From the cell containing the given text, extract its center point as [x, y] coordinate. 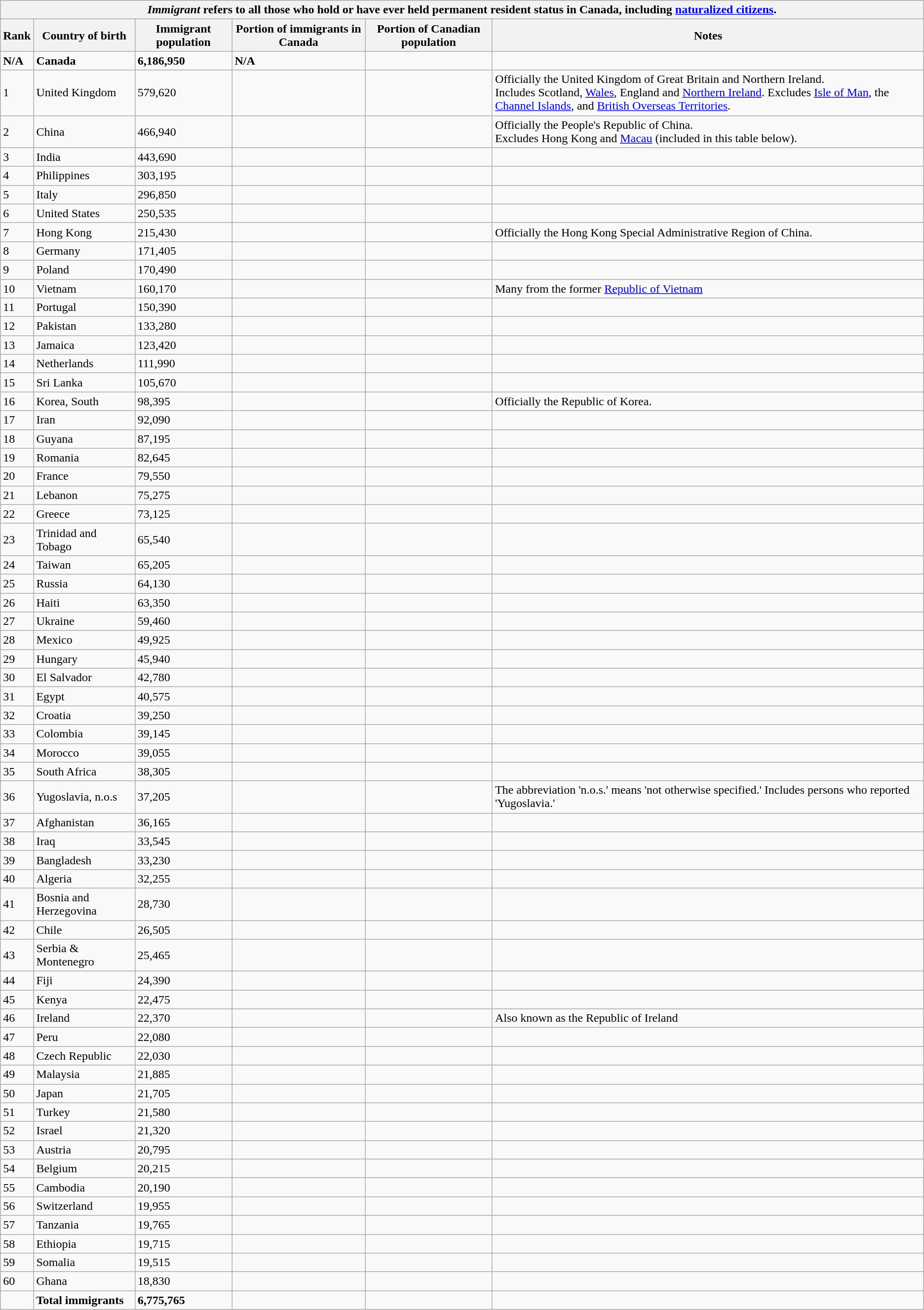
19,715 [184, 1243]
The abbreviation 'n.o.s.' means 'not otherwise specified.' Includes persons who reported 'Yugoslavia.' [708, 797]
59,460 [184, 621]
46 [17, 1018]
8 [17, 251]
Sri Lanka [84, 383]
Philippines [84, 176]
296,850 [184, 194]
Czech Republic [84, 1056]
43 [17, 956]
Officially the People's Republic of China.Excludes Hong Kong and Macau (included in this table below). [708, 131]
41 [17, 904]
49 [17, 1075]
Immigrant refers to all those who hold or have ever held permanent resident status in Canada, including naturalized citizens. [462, 10]
44 [17, 981]
36,165 [184, 822]
Serbia & Montenegro [84, 956]
30 [17, 678]
21,705 [184, 1093]
60 [17, 1281]
64,130 [184, 583]
Russia [84, 583]
443,690 [184, 157]
Greece [84, 514]
16 [17, 401]
37 [17, 822]
26 [17, 603]
21,885 [184, 1075]
Vietnam [84, 289]
Mexico [84, 640]
Portion of immigrants in Canada [299, 36]
Malaysia [84, 1075]
Egypt [84, 696]
14 [17, 364]
39 [17, 860]
55 [17, 1187]
26,505 [184, 929]
22,475 [184, 1000]
Pakistan [84, 326]
Peru [84, 1037]
Croatia [84, 715]
1 [17, 93]
Officially the Hong Kong Special Administrative Region of China. [708, 232]
Lebanon [84, 495]
4 [17, 176]
36 [17, 797]
Guyana [84, 439]
Taiwan [84, 565]
31 [17, 696]
6,775,765 [184, 1300]
Also known as the Republic of Ireland [708, 1018]
13 [17, 345]
49,925 [184, 640]
47 [17, 1037]
20,795 [184, 1150]
Netherlands [84, 364]
40 [17, 879]
250,535 [184, 213]
Hungary [84, 659]
Switzerland [84, 1206]
France [84, 476]
Iran [84, 420]
150,390 [184, 308]
17 [17, 420]
35 [17, 771]
38 [17, 841]
Ukraine [84, 621]
Notes [708, 36]
32,255 [184, 879]
23 [17, 539]
7 [17, 232]
Belgium [84, 1168]
Cambodia [84, 1187]
65,205 [184, 565]
United Kingdom [84, 93]
73,125 [184, 514]
Germany [84, 251]
Austria [84, 1150]
51 [17, 1112]
39,055 [184, 753]
18,830 [184, 1281]
170,490 [184, 270]
22,370 [184, 1018]
25,465 [184, 956]
Iraq [84, 841]
37,205 [184, 797]
33,230 [184, 860]
19,765 [184, 1225]
Ireland [84, 1018]
Somalia [84, 1263]
Bosnia and Herzegovina [84, 904]
58 [17, 1243]
98,395 [184, 401]
15 [17, 383]
Turkey [84, 1112]
19,955 [184, 1206]
42 [17, 929]
Canada [84, 61]
China [84, 131]
21,320 [184, 1131]
Yugoslavia, n.o.s [84, 797]
123,420 [184, 345]
22 [17, 514]
3 [17, 157]
6,186,950 [184, 61]
Morocco [84, 753]
466,940 [184, 131]
40,575 [184, 696]
Rank [17, 36]
22,080 [184, 1037]
63,350 [184, 603]
5 [17, 194]
28 [17, 640]
39,250 [184, 715]
57 [17, 1225]
Afghanistan [84, 822]
39,145 [184, 734]
215,430 [184, 232]
38,305 [184, 771]
Japan [84, 1093]
Poland [84, 270]
45 [17, 1000]
Korea, South [84, 401]
Portugal [84, 308]
52 [17, 1131]
Officially the Republic of Korea. [708, 401]
Algeria [84, 879]
19 [17, 458]
92,090 [184, 420]
10 [17, 289]
India [84, 157]
Ethiopia [84, 1243]
42,780 [184, 678]
171,405 [184, 251]
87,195 [184, 439]
59 [17, 1263]
19,515 [184, 1263]
Ghana [84, 1281]
79,550 [184, 476]
12 [17, 326]
20,215 [184, 1168]
Country of birth [84, 36]
53 [17, 1150]
Jamaica [84, 345]
75,275 [184, 495]
82,645 [184, 458]
Chile [84, 929]
El Salvador [84, 678]
Haiti [84, 603]
Fiji [84, 981]
South Africa [84, 771]
579,620 [184, 93]
160,170 [184, 289]
Colombia [84, 734]
33 [17, 734]
32 [17, 715]
Total immigrants [84, 1300]
Many from the former Republic of Vietnam [708, 289]
111,990 [184, 364]
65,540 [184, 539]
11 [17, 308]
Tanzania [84, 1225]
105,670 [184, 383]
Immigrant population [184, 36]
20,190 [184, 1187]
Portion of Canadian population [429, 36]
Trinidad and Tobago [84, 539]
2 [17, 131]
24,390 [184, 981]
22,030 [184, 1056]
20 [17, 476]
9 [17, 270]
50 [17, 1093]
34 [17, 753]
Hong Kong [84, 232]
45,940 [184, 659]
54 [17, 1168]
27 [17, 621]
33,545 [184, 841]
24 [17, 565]
United States [84, 213]
Italy [84, 194]
Bangladesh [84, 860]
Kenya [84, 1000]
21 [17, 495]
48 [17, 1056]
6 [17, 213]
28,730 [184, 904]
56 [17, 1206]
Romania [84, 458]
29 [17, 659]
21,580 [184, 1112]
18 [17, 439]
Israel [84, 1131]
303,195 [184, 176]
25 [17, 583]
133,280 [184, 326]
